Provide the [x, y] coordinate of the cell's center where the given text is located.  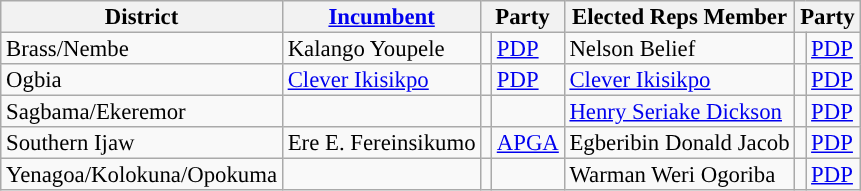
Ogbia [142, 80]
Southern Ijaw [142, 143]
Sagbama/Ekeremor [142, 112]
Warman Weri Ogoriba [680, 175]
Ere E. Fereinsikumo [382, 143]
Henry Seriake Dickson [680, 112]
Elected Reps Member [680, 17]
Brass/Nembe [142, 49]
APGA [528, 143]
Yenagoa/Kolokuna/Opokuma [142, 175]
Nelson Belief [680, 49]
Egberibin Donald Jacob [680, 143]
District [142, 17]
Incumbent [382, 17]
Kalango Youpele [382, 49]
